Return the (X, Y) coordinate for the center point of the cell that contains the specified text.  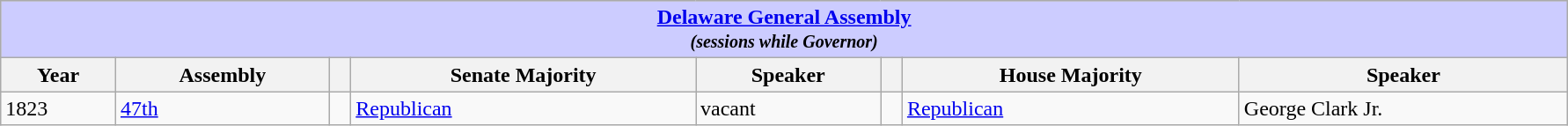
House Majority (1070, 75)
Delaware General Assembly (sessions while Governor) (785, 30)
George Clark Jr. (1403, 108)
vacant (788, 108)
1823 (58, 108)
Year (58, 75)
Assembly (222, 75)
47th (222, 108)
Senate Majority (524, 75)
